From the cell containing the given text, extract its center point as (x, y) coordinate. 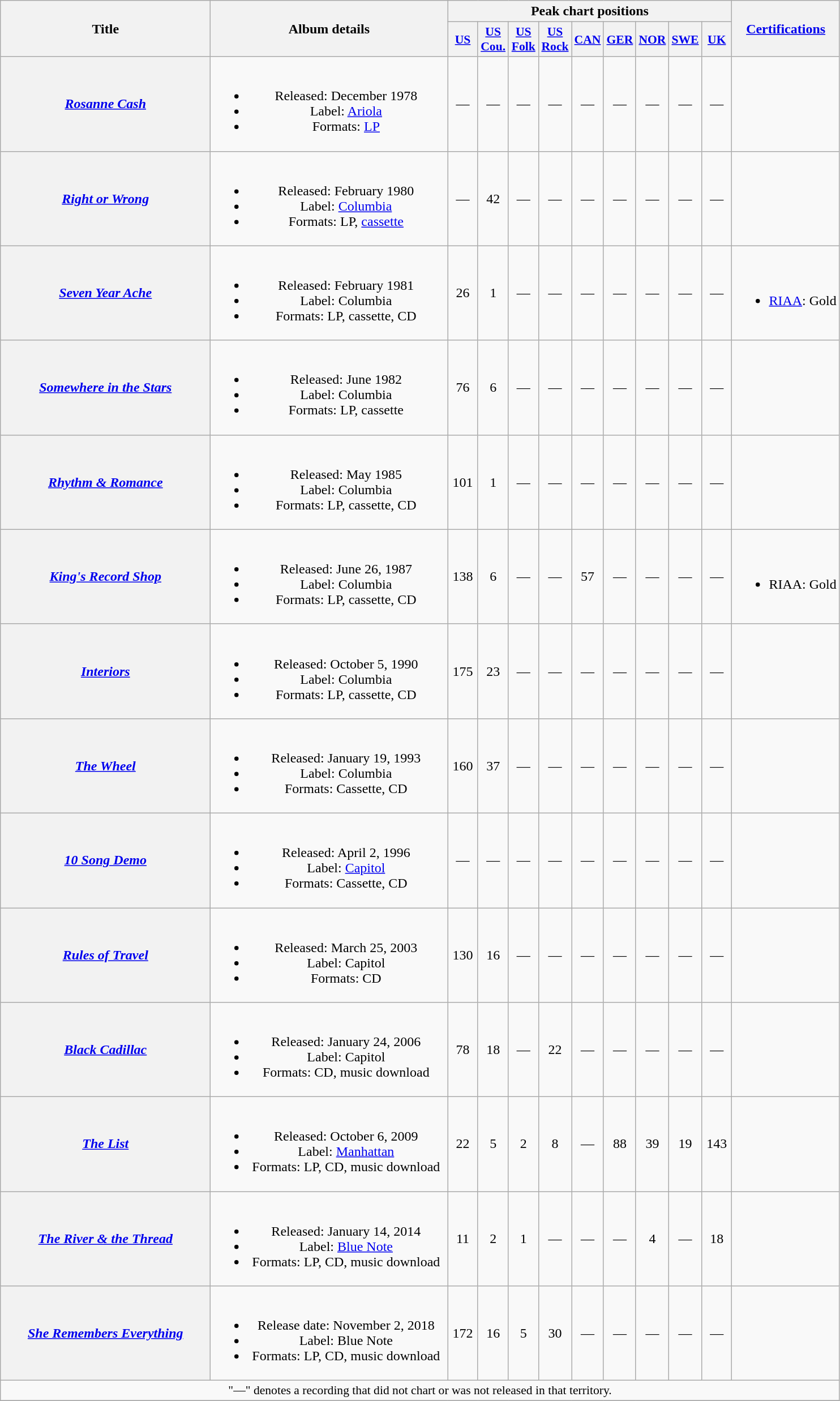
Released: June 26, 1987Label: ColumbiaFormats: LP, cassette, CD (329, 576)
"—" denotes a recording that did not chart or was not released in that territory. (420, 1391)
Black Cadillac (105, 1049)
The List (105, 1145)
138 (463, 576)
Released: January 19, 1993Label: ColumbiaFormats: Cassette, CD (329, 765)
39 (652, 1145)
Rhythm & Romance (105, 482)
Released: June 1982Label: ColumbiaFormats: LP, cassette (329, 387)
Rules of Travel (105, 956)
USCou. (493, 40)
Released: January 14, 2014Label: Blue NoteFormats: LP, CD, music download (329, 1239)
UK (717, 40)
101 (463, 482)
Released: February 1980Label: ColumbiaFormats: LP, cassette (329, 198)
26 (463, 293)
10 Song Demo (105, 860)
57 (588, 576)
US (463, 40)
130 (463, 956)
Released: October 5, 1990Label: ColumbiaFormats: LP, cassette, CD (329, 671)
11 (463, 1239)
76 (463, 387)
19 (685, 1145)
NOR (652, 40)
30 (555, 1334)
The River & the Thread (105, 1239)
143 (717, 1145)
Released: February 1981Label: ColumbiaFormats: LP, cassette, CD (329, 293)
23 (493, 671)
Album details (329, 28)
She Remembers Everything (105, 1334)
Title (105, 28)
Peak chart positions (590, 11)
Released: May 1985Label: ColumbiaFormats: LP, cassette, CD (329, 482)
37 (493, 765)
USRock (555, 40)
Released: March 25, 2003Label: CapitolFormats: CD (329, 956)
4 (652, 1239)
USFolk (523, 40)
SWE (685, 40)
Seven Year Ache (105, 293)
Released: April 2, 1996Label: CapitolFormats: Cassette, CD (329, 860)
Certifications (786, 28)
172 (463, 1334)
Right or Wrong (105, 198)
The Wheel (105, 765)
Interiors (105, 671)
160 (463, 765)
8 (555, 1145)
Rosanne Cash (105, 104)
CAN (588, 40)
42 (493, 198)
Release date: November 2, 2018Label: Blue NoteFormats: LP, CD, music download (329, 1334)
88 (619, 1145)
Somewhere in the Stars (105, 387)
Released: January 24, 2006Label: CapitolFormats: CD, music download (329, 1049)
Released: December 1978Label: AriolaFormats: LP (329, 104)
175 (463, 671)
Released: October 6, 2009Label: ManhattanFormats: LP, CD, music download (329, 1145)
GER (619, 40)
78 (463, 1049)
King's Record Shop (105, 576)
